Capture the cell that displays the provided text and extract its (x, y) central coordinate. 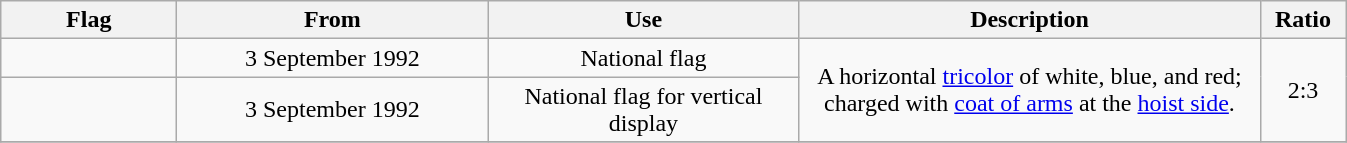
National flag (644, 58)
From (332, 20)
National flag for vertical display (644, 110)
Description (1030, 20)
Flag (89, 20)
A horizontal tricolor of white, blue, and red; charged with coat of arms at the hoist side. (1030, 90)
2:3 (1303, 90)
Use (644, 20)
Ratio (1303, 20)
